Scan for the cell matching the given text and deliver its (X, Y) coordinate at center. 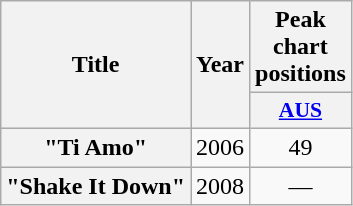
Year (220, 65)
49 (301, 147)
AUS (301, 111)
Peak chart positions (301, 47)
"Ti Amo" (96, 147)
Title (96, 65)
— (301, 185)
"Shake It Down" (96, 185)
2006 (220, 147)
2008 (220, 185)
